Provide the (x, y) coordinate of the cell's center where the given text is located.  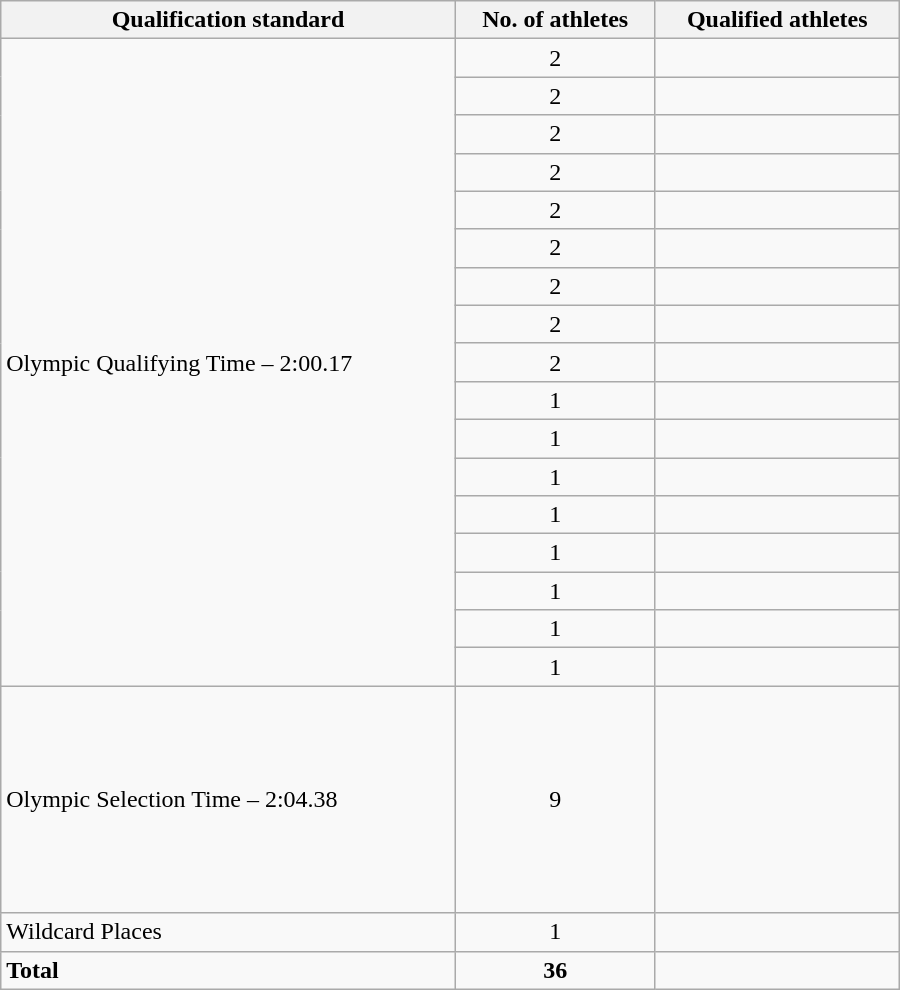
Qualified athletes (777, 20)
Wildcard Places (228, 932)
Total (228, 970)
36 (555, 970)
Olympic Selection Time – 2:04.38 (228, 800)
9 (555, 800)
Olympic Qualifying Time – 2:00.17 (228, 362)
Qualification standard (228, 20)
No. of athletes (555, 20)
